Return the [X, Y] coordinate for the center point of the cell that contains the specified text.  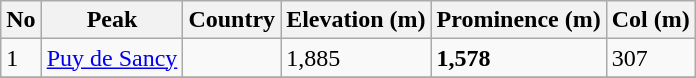
Col (m) [650, 20]
307 [650, 58]
1,885 [356, 58]
Prominence (m) [518, 20]
Country [232, 20]
1,578 [518, 58]
Elevation (m) [356, 20]
Peak [112, 20]
No [21, 20]
Puy de Sancy [112, 58]
1 [21, 58]
